Extract the (x, y) coordinate from the center of the cell holding the provided text.  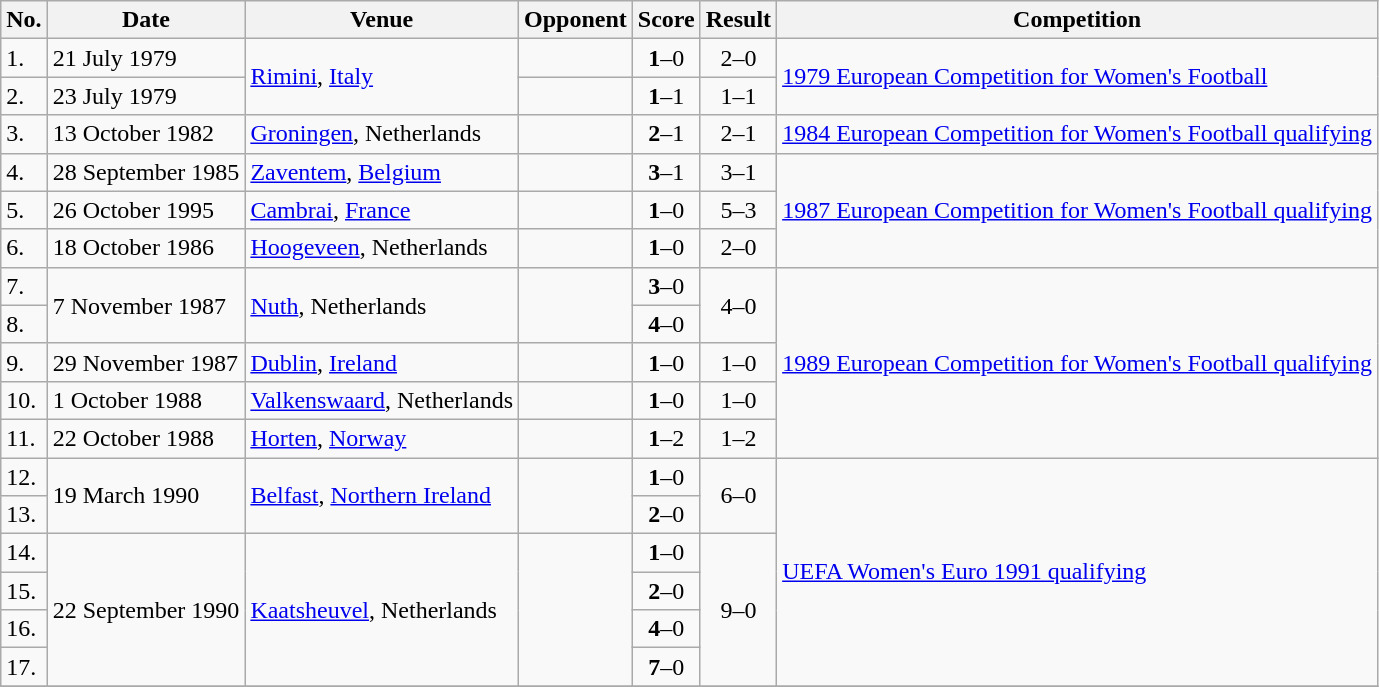
Cambrai, France (382, 210)
12. (24, 477)
Result (738, 20)
8. (24, 324)
Nuth, Netherlands (382, 305)
23 July 1979 (146, 96)
3. (24, 134)
18 October 1986 (146, 248)
Hoogeveen, Netherlands (382, 248)
Dublin, Ireland (382, 362)
Rimini, Italy (382, 77)
13. (24, 515)
28 September 1985 (146, 172)
Venue (382, 20)
11. (24, 438)
7 November 1987 (146, 305)
5–3 (738, 210)
1989 European Competition for Women's Football qualifying (1078, 362)
7. (24, 286)
1979 European Competition for Women's Football (1078, 77)
Zaventem, Belgium (382, 172)
Kaatsheuvel, Netherlands (382, 610)
6–0 (738, 496)
13 October 1982 (146, 134)
16. (24, 629)
29 November 1987 (146, 362)
Groningen, Netherlands (382, 134)
2. (24, 96)
6. (24, 248)
22 October 1988 (146, 438)
7–0 (666, 667)
10. (24, 400)
15. (24, 591)
1984 European Competition for Women's Football qualifying (1078, 134)
1987 European Competition for Women's Football qualifying (1078, 210)
Date (146, 20)
Opponent (576, 20)
No. (24, 20)
1 October 1988 (146, 400)
Competition (1078, 20)
9. (24, 362)
14. (24, 553)
19 March 1990 (146, 496)
21 July 1979 (146, 58)
9–0 (738, 610)
4. (24, 172)
Score (666, 20)
26 October 1995 (146, 210)
Belfast, Northern Ireland (382, 496)
3–0 (666, 286)
UEFA Women's Euro 1991 qualifying (1078, 572)
Horten, Norway (382, 438)
Valkenswaard, Netherlands (382, 400)
17. (24, 667)
5. (24, 210)
1. (24, 58)
22 September 1990 (146, 610)
